Determine the [X, Y] coordinate at the center of the cell enclosing the given text.  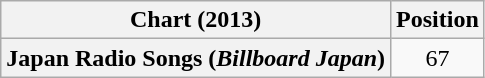
67 [438, 58]
Chart (2013) [196, 20]
Japan Radio Songs (Billboard Japan) [196, 58]
Position [438, 20]
